Capture the cell that displays the provided text and extract its (x, y) central coordinate. 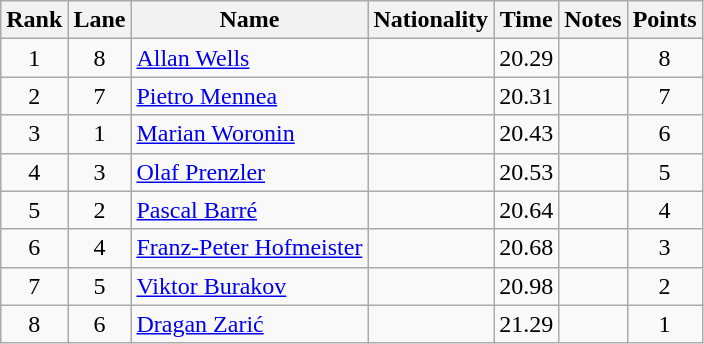
Dragan Zarić (250, 324)
20.98 (526, 286)
Viktor Burakov (250, 286)
20.64 (526, 210)
Allan Wells (250, 58)
Nationality (431, 20)
Points (664, 20)
Olaf Prenzler (250, 172)
Time (526, 20)
Lane (100, 20)
20.68 (526, 248)
Marian Woronin (250, 134)
20.53 (526, 172)
Notes (593, 20)
21.29 (526, 324)
Pietro Mennea (250, 96)
20.43 (526, 134)
20.29 (526, 58)
Franz-Peter Hofmeister (250, 248)
20.31 (526, 96)
Pascal Barré (250, 210)
Name (250, 20)
Rank (34, 20)
